Identify which cell holds the provided text, then report its (x, y) central coordinate. 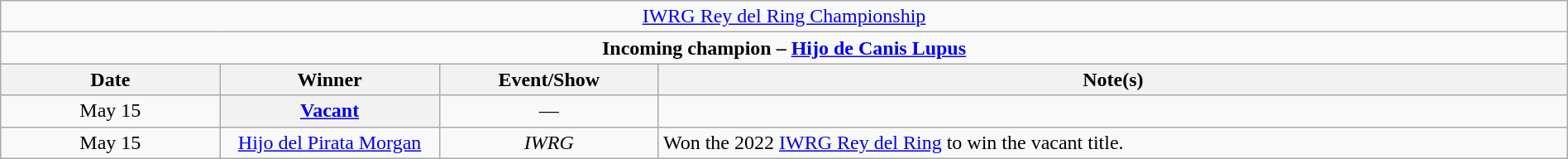
Event/Show (549, 79)
IWRG Rey del Ring Championship (784, 17)
Hijo del Pirata Morgan (329, 142)
Won the 2022 IWRG Rey del Ring to win the vacant title. (1113, 142)
— (549, 111)
IWRG (549, 142)
Date (111, 79)
Note(s) (1113, 79)
Winner (329, 79)
Vacant (329, 111)
Incoming champion – Hijo de Canis Lupus (784, 48)
